Output the (X, Y) coordinate of the center of the cell containing the given text.  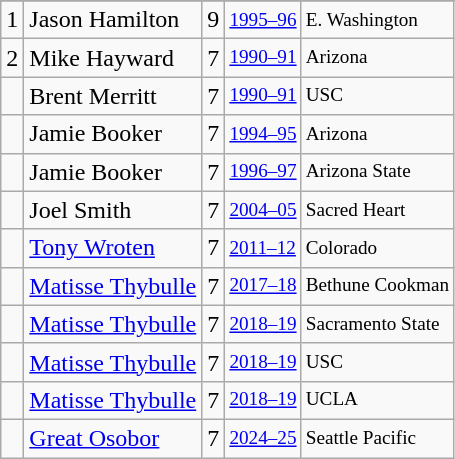
Mike Hayward (113, 58)
Brent Merritt (113, 96)
2024–25 (263, 438)
Arizona State (378, 172)
1994–95 (263, 134)
Seattle Pacific (378, 438)
1996–97 (263, 172)
1995–96 (263, 20)
2004–05 (263, 210)
2017–18 (263, 286)
UCLA (378, 400)
E. Washington (378, 20)
Sacred Heart (378, 210)
2 (12, 58)
Jason Hamilton (113, 20)
2011–12 (263, 248)
Joel Smith (113, 210)
Bethune Cookman (378, 286)
1 (12, 20)
Tony Wroten (113, 248)
Great Osobor (113, 438)
Colorado (378, 248)
Sacramento State (378, 324)
9 (214, 20)
